Find where the given text appears and provide that cell's center as [X, Y] coordinate. 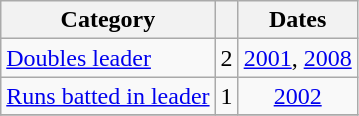
1 [226, 96]
2002 [298, 96]
Category [108, 20]
Dates [298, 20]
Runs batted in leader [108, 96]
2 [226, 58]
Doubles leader [108, 58]
2001, 2008 [298, 58]
